Pinpoint the cell where the given text exists, returning its (X, Y) midpoint coordinate. 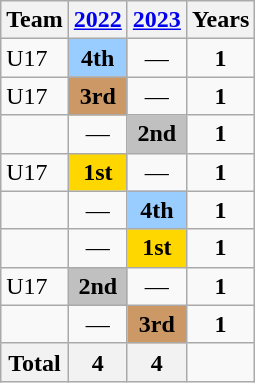
2023 (156, 20)
Team (35, 20)
Total (35, 362)
2022 (98, 20)
Years (220, 20)
